Identify which cell holds the provided text, then report its (x, y) central coordinate. 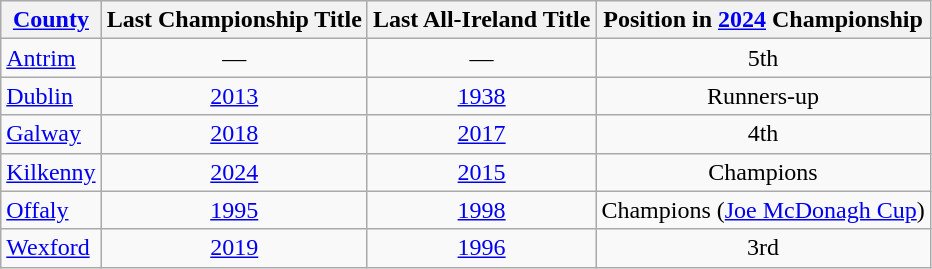
County (51, 20)
Antrim (51, 58)
2015 (481, 172)
Champions (Joe McDonagh Cup) (763, 210)
3rd (763, 248)
1995 (234, 210)
1998 (481, 210)
Position in 2024 Championship (763, 20)
Last Championship Title (234, 20)
Champions (763, 172)
Kilkenny (51, 172)
Last All-Ireland Title (481, 20)
2013 (234, 96)
Wexford (51, 248)
Dublin (51, 96)
4th (763, 134)
5th (763, 58)
Runners-up (763, 96)
Galway (51, 134)
1996 (481, 248)
2018 (234, 134)
1938 (481, 96)
2019 (234, 248)
2024 (234, 172)
2017 (481, 134)
Offaly (51, 210)
